Provide the [X, Y] coordinate of the cell's center where the given text is located.  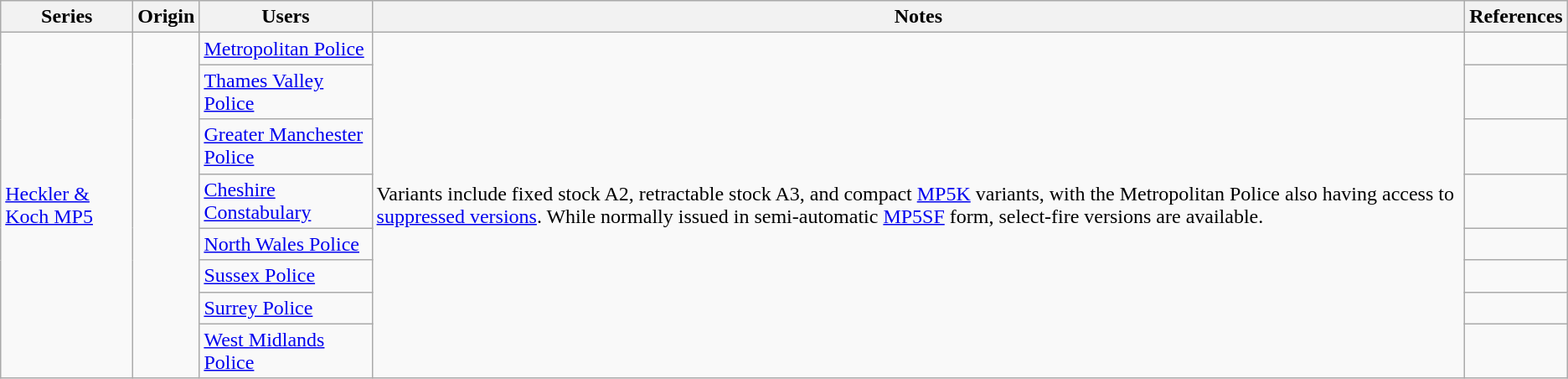
Cheshire Constabulary [286, 201]
Users [286, 17]
West Midlands Police [286, 350]
Heckler & Koch MP5 [67, 205]
North Wales Police [286, 244]
Series [67, 17]
Notes [918, 17]
Metropolitan Police [286, 49]
Origin [166, 17]
Thames Valley Police [286, 92]
Sussex Police [286, 276]
Surrey Police [286, 308]
References [1516, 17]
Greater Manchester Police [286, 146]
